Identify which cell holds the provided text, then report its (x, y) central coordinate. 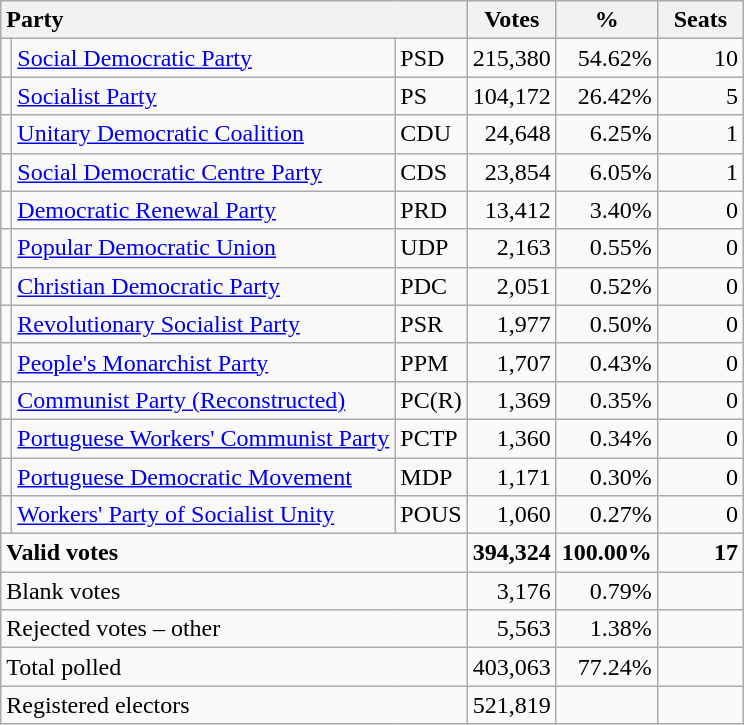
PSR (431, 324)
Revolutionary Socialist Party (204, 324)
5,563 (512, 629)
Seats (700, 20)
6.05% (606, 172)
POUS (431, 515)
PPM (431, 362)
Portuguese Workers' Communist Party (204, 438)
77.24% (606, 667)
1.38% (606, 629)
1,977 (512, 324)
PS (431, 96)
215,380 (512, 58)
3.40% (606, 210)
PDC (431, 286)
Rejected votes – other (234, 629)
394,324 (512, 553)
Popular Democratic Union (204, 248)
403,063 (512, 667)
Workers' Party of Socialist Unity (204, 515)
0.79% (606, 591)
1,171 (512, 477)
0.43% (606, 362)
2,163 (512, 248)
2,051 (512, 286)
Social Democratic Party (204, 58)
PSD (431, 58)
24,648 (512, 134)
0.34% (606, 438)
54.62% (606, 58)
Registered electors (234, 705)
PRD (431, 210)
Social Democratic Centre Party (204, 172)
521,819 (512, 705)
5 (700, 96)
6.25% (606, 134)
PCTP (431, 438)
CDS (431, 172)
Portuguese Democratic Movement (204, 477)
% (606, 20)
Christian Democratic Party (204, 286)
23,854 (512, 172)
Total polled (234, 667)
MDP (431, 477)
PC(R) (431, 400)
100.00% (606, 553)
0.55% (606, 248)
0.35% (606, 400)
Blank votes (234, 591)
1,369 (512, 400)
Democratic Renewal Party (204, 210)
Communist Party (Reconstructed) (204, 400)
10 (700, 58)
Socialist Party (204, 96)
UDP (431, 248)
3,176 (512, 591)
1,707 (512, 362)
0.30% (606, 477)
104,172 (512, 96)
Party (234, 20)
CDU (431, 134)
Votes (512, 20)
26.42% (606, 96)
Valid votes (234, 553)
0.27% (606, 515)
13,412 (512, 210)
1,060 (512, 515)
1,360 (512, 438)
Unitary Democratic Coalition (204, 134)
0.50% (606, 324)
0.52% (606, 286)
17 (700, 553)
People's Monarchist Party (204, 362)
